Return [X, Y] of the center of cell containing provided text 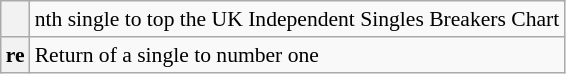
re [16, 55]
Return of a single to number one [298, 55]
nth single to top the UK Independent Singles Breakers Chart [298, 19]
